Output the (X, Y) coordinate of the center of the cell containing the given text.  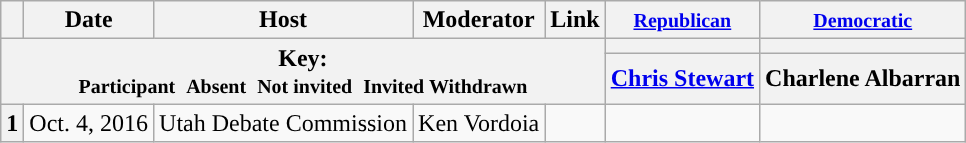
Democratic (863, 20)
Utah Debate Commission (284, 123)
1 (12, 123)
Key: Participant Absent Not invited Invited Withdrawn (303, 72)
Ken Vordoia (479, 123)
Host (284, 20)
Moderator (479, 20)
Date (89, 20)
Oct. 4, 2016 (89, 123)
Republican (682, 20)
Link (575, 20)
Charlene Albarran (863, 78)
Chris Stewart (682, 78)
